Scan for the cell matching the given text and deliver its [X, Y] coordinate at center. 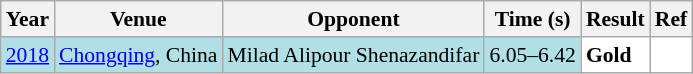
Ref [671, 19]
2018 [28, 55]
Year [28, 19]
Opponent [353, 19]
Milad Alipour Shenazandifar [353, 55]
Gold [616, 55]
Venue [138, 19]
Time (s) [532, 19]
Result [616, 19]
6.05–6.42 [532, 55]
Chongqing, China [138, 55]
